Scan for the cell matching the given text and deliver its [x, y] coordinate at center. 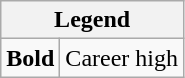
Legend [92, 20]
Bold [30, 58]
Career high [122, 58]
